Return the [X, Y] coordinate for the center point of the cell that contains the specified text.  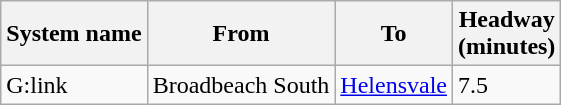
Broadbeach South [241, 85]
7.5 [507, 85]
Headway(minutes) [507, 34]
G:link [74, 85]
System name [74, 34]
To [394, 34]
Helensvale [394, 85]
From [241, 34]
